From the cell containing the given text, extract its center point as (x, y) coordinate. 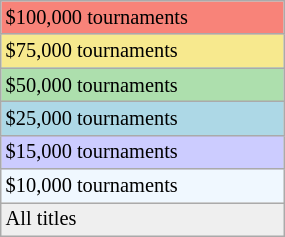
$10,000 tournaments (142, 186)
$50,000 tournaments (142, 85)
All titles (142, 219)
$100,000 tournaments (142, 17)
$15,000 tournaments (142, 152)
$75,000 tournaments (142, 51)
$25,000 tournaments (142, 118)
